Detect which cell encompasses the target text, then output its [x, y] center coordinate. 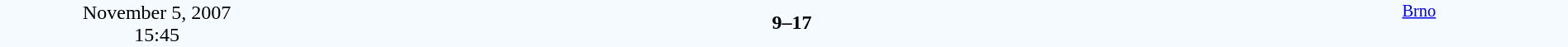
Brno [1419, 23]
November 5, 200715:45 [157, 23]
9–17 [791, 22]
